For the text-containing cell, return its midpoint in (X, Y) coordinate format. 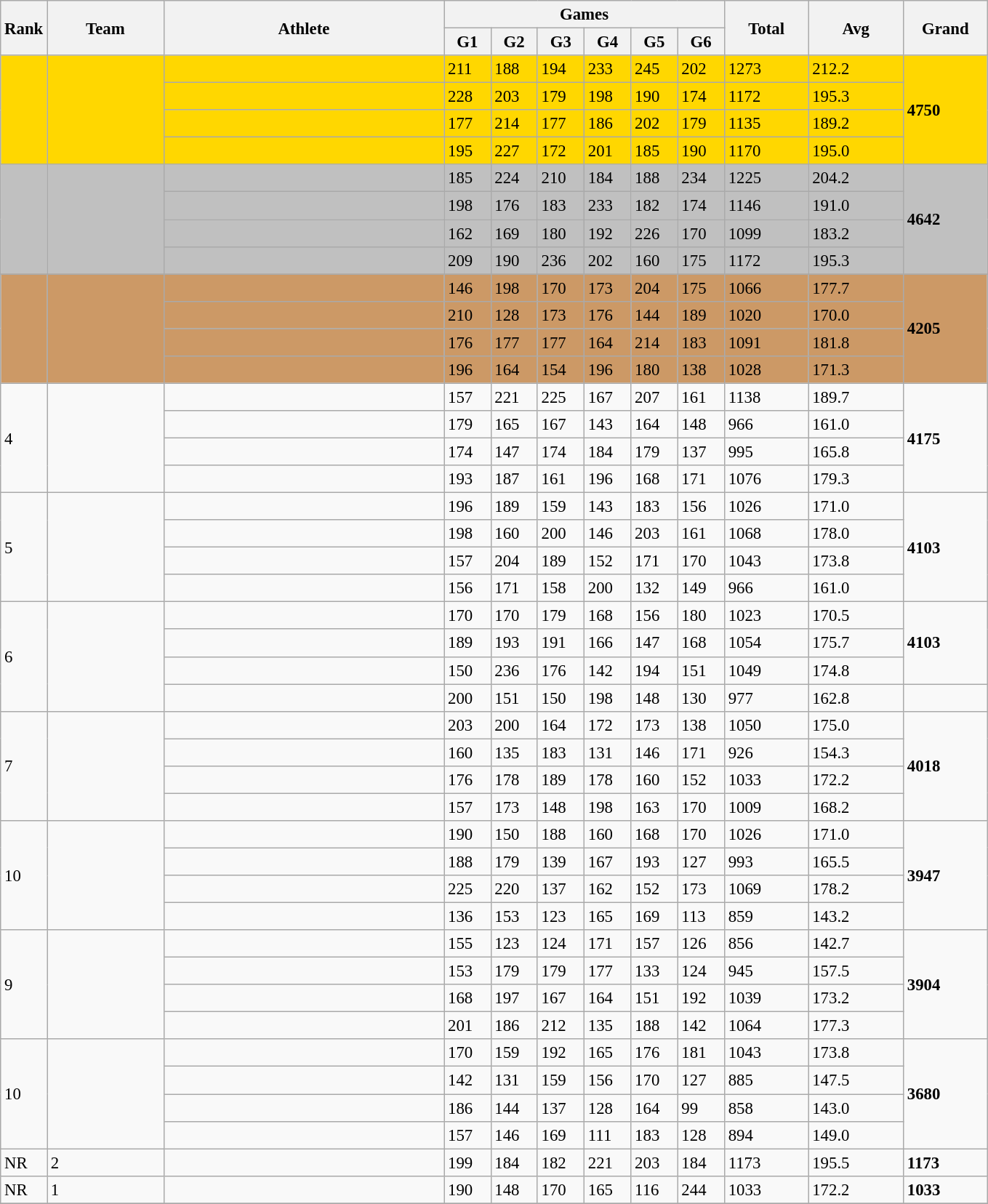
7 (24, 766)
209 (467, 260)
126 (701, 944)
174.8 (856, 670)
G2 (514, 42)
894 (766, 1135)
165.5 (856, 862)
885 (766, 1080)
1068 (766, 534)
G3 (561, 42)
1225 (766, 178)
945 (766, 971)
212.2 (856, 69)
1170 (766, 151)
191.0 (856, 206)
4205 (946, 329)
859 (766, 917)
226 (654, 233)
207 (654, 397)
173.2 (856, 998)
5 (24, 547)
171.3 (856, 370)
4750 (946, 110)
G4 (608, 42)
1039 (766, 998)
155 (467, 944)
149 (701, 588)
189.7 (856, 397)
858 (766, 1108)
1069 (766, 889)
1020 (766, 315)
1135 (766, 124)
178.2 (856, 889)
1066 (766, 288)
9 (24, 984)
993 (766, 862)
181 (701, 1053)
149.0 (856, 1135)
856 (766, 944)
6 (24, 657)
165.8 (856, 451)
2 (106, 1163)
181.8 (856, 342)
99 (701, 1108)
158 (561, 588)
G5 (654, 42)
Games (585, 15)
189.2 (856, 124)
147.5 (856, 1080)
132 (654, 588)
1023 (766, 616)
1091 (766, 342)
926 (766, 752)
168.2 (856, 807)
195.0 (856, 151)
136 (467, 917)
Total (766, 28)
187 (514, 479)
199 (467, 1163)
1050 (766, 725)
245 (654, 69)
1054 (766, 643)
166 (608, 643)
3947 (946, 875)
4175 (946, 438)
224 (514, 178)
1028 (766, 370)
116 (654, 1189)
4018 (946, 766)
1273 (766, 69)
191 (561, 643)
154.3 (856, 752)
Avg (856, 28)
3904 (946, 984)
178.0 (856, 534)
204.2 (856, 178)
1146 (766, 206)
177.7 (856, 288)
Grand (946, 28)
Rank (24, 28)
130 (701, 698)
170.0 (856, 315)
1049 (766, 670)
4642 (946, 219)
179.3 (856, 479)
163 (654, 807)
175.0 (856, 725)
1099 (766, 233)
Athlete (304, 28)
195.5 (856, 1163)
197 (514, 998)
113 (701, 917)
211 (467, 69)
139 (561, 862)
4 (24, 438)
Team (106, 28)
142.7 (856, 944)
995 (766, 451)
195 (467, 151)
220 (514, 889)
175.7 (856, 643)
162.8 (856, 698)
212 (561, 1026)
1 (106, 1189)
183.2 (856, 233)
G1 (467, 42)
111 (608, 1135)
1009 (766, 807)
143.2 (856, 917)
170.5 (856, 616)
227 (514, 151)
1076 (766, 479)
234 (701, 178)
157.5 (856, 971)
177.3 (856, 1026)
G6 (701, 42)
133 (654, 971)
1064 (766, 1026)
244 (701, 1189)
1138 (766, 397)
977 (766, 698)
228 (467, 97)
154 (561, 370)
3680 (946, 1094)
143.0 (856, 1108)
